Determine the [X, Y] coordinate at the center of the cell enclosing the given text.  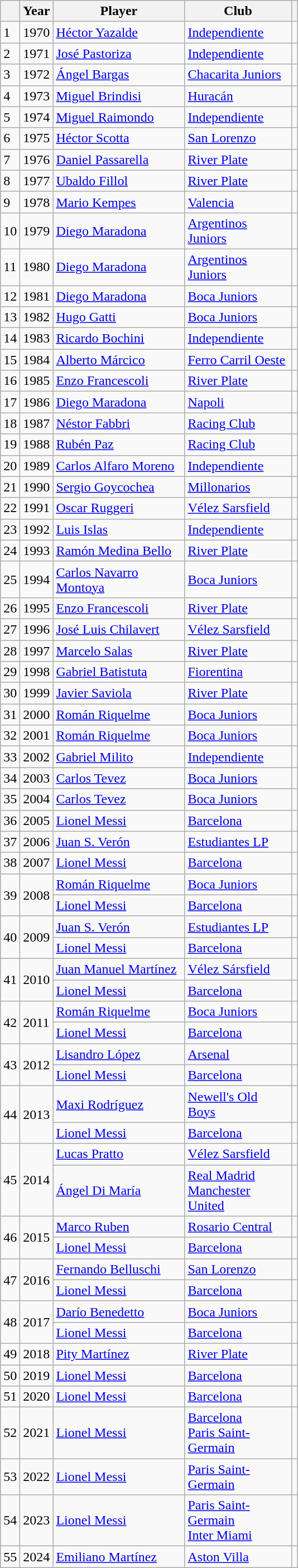
35 [10, 799]
2020 [37, 1397]
1971 [37, 54]
5 [10, 117]
7 [10, 160]
Paris Saint-Germain [238, 1477]
Vélez Sársfield [238, 969]
Carlos Navarro Montoya [119, 579]
4 [10, 96]
Chacarita Juniors [238, 75]
José Luis Chilavert [119, 629]
2000 [37, 715]
2021 [37, 1433]
2023 [37, 1521]
36 [10, 821]
32 [10, 736]
22 [10, 508]
1992 [37, 529]
1973 [37, 96]
47 [10, 1280]
Héctor Yazalde [119, 32]
21 [10, 487]
6 [10, 138]
2015 [37, 1237]
2019 [37, 1375]
1 [10, 32]
1970 [37, 32]
Newell's Old Boys [238, 1104]
1986 [37, 402]
Alberto Márcico [119, 360]
Luis Islas [119, 529]
2017 [37, 1322]
1989 [37, 466]
2001 [37, 736]
28 [10, 651]
1987 [37, 423]
Player [119, 11]
2010 [37, 980]
2004 [37, 799]
11 [10, 267]
Real Madrid Manchester United [238, 1190]
20 [10, 466]
Barcelona Paris Saint-Germain [238, 1433]
1975 [37, 138]
Marco Ruben [119, 1227]
Juan Manuel Martínez [119, 969]
Fiorentina [238, 672]
41 [10, 980]
Sergio Goycochea [119, 487]
Miguel Raimondo [119, 117]
15 [10, 360]
1988 [37, 445]
Emiliano Martínez [119, 1557]
Rubén Paz [119, 445]
1985 [37, 381]
2022 [37, 1477]
2024 [37, 1557]
2011 [37, 1022]
Valencia [238, 202]
43 [10, 1065]
2018 [37, 1354]
1984 [37, 360]
30 [10, 693]
29 [10, 672]
2 [10, 54]
2008 [37, 895]
Fernando Belluschi [119, 1269]
19 [10, 445]
Néstor Fabbri [119, 423]
Miguel Brindisi [119, 96]
24 [10, 551]
Ramón Medina Bello [119, 551]
1999 [37, 693]
1972 [37, 75]
Pity Martínez [119, 1354]
1993 [37, 551]
Aston Villa [238, 1557]
1977 [37, 181]
Arsenal [238, 1054]
Javier Saviola [119, 693]
26 [10, 608]
2016 [37, 1280]
Paris Saint-Germain Inter Miami [238, 1521]
14 [10, 339]
38 [10, 863]
Carlos Alfaro Moreno [119, 466]
13 [10, 317]
2006 [37, 842]
José Pastoriza [119, 54]
49 [10, 1354]
1976 [37, 160]
34 [10, 778]
39 [10, 895]
Oscar Ruggeri [119, 508]
Lisandro López [119, 1054]
Gabriel Batistuta [119, 672]
Ángel Di María [119, 1190]
1980 [37, 267]
1978 [37, 202]
Mario Kempes [119, 202]
Héctor Scotta [119, 138]
Marcelo Salas [119, 651]
Daniel Passarella [119, 160]
40 [10, 937]
2009 [37, 937]
Ángel Bargas [119, 75]
1974 [37, 117]
Millonarios [238, 487]
8 [10, 181]
Rosario Central [238, 1227]
16 [10, 381]
50 [10, 1375]
Darío Benedetto [119, 1311]
1982 [37, 317]
2002 [37, 757]
10 [10, 231]
9 [10, 202]
Club [238, 11]
33 [10, 757]
1998 [37, 672]
18 [10, 423]
2013 [37, 1115]
1997 [37, 651]
1990 [37, 487]
1979 [37, 231]
2012 [37, 1065]
2003 [37, 778]
Maxi Rodríguez [119, 1104]
53 [10, 1477]
3 [10, 75]
Huracán [238, 96]
1991 [37, 508]
27 [10, 629]
2007 [37, 863]
Ubaldo Fillol [119, 181]
52 [10, 1433]
54 [10, 1521]
23 [10, 529]
45 [10, 1180]
25 [10, 579]
Napoli [238, 402]
31 [10, 715]
Ferro Carril Oeste [238, 360]
1996 [37, 629]
51 [10, 1397]
Gabriel Milito [119, 757]
1995 [37, 608]
42 [10, 1022]
1983 [37, 339]
Lucas Pratto [119, 1154]
37 [10, 842]
1981 [37, 296]
46 [10, 1237]
1994 [37, 579]
Year [37, 11]
Ricardo Bochini [119, 339]
2014 [37, 1180]
55 [10, 1557]
2005 [37, 821]
Hugo Gatti [119, 317]
44 [10, 1115]
17 [10, 402]
48 [10, 1322]
12 [10, 296]
